Extract the [x, y] coordinate from the center of the cell holding the provided text.  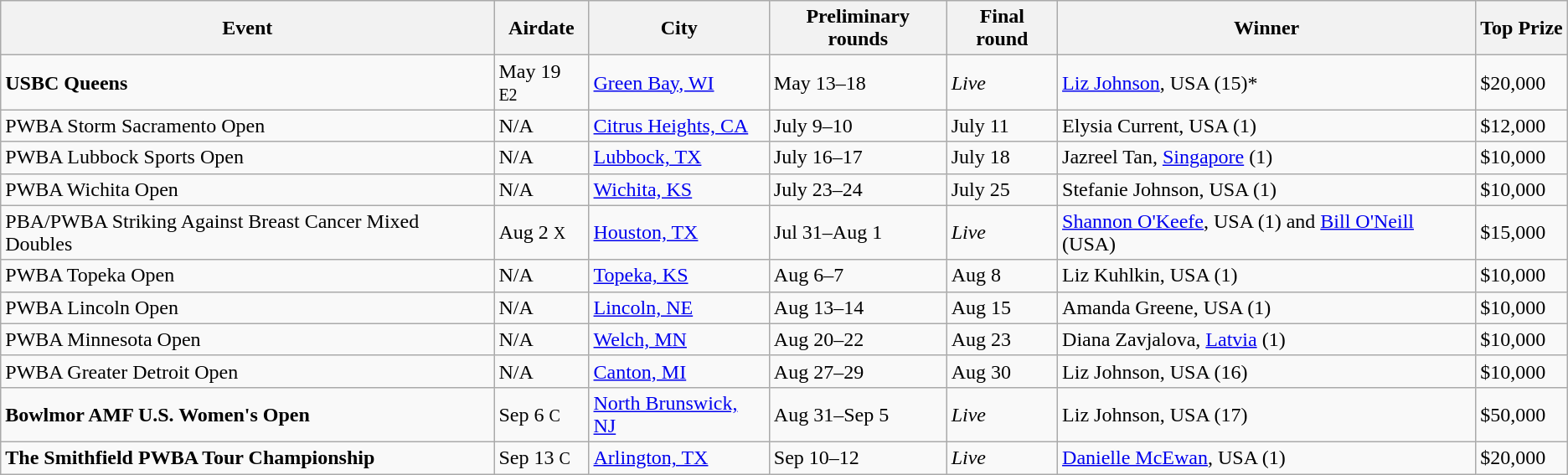
Aug 30 [1002, 371]
Danielle McEwan, USA (1) [1266, 457]
Final round [1002, 28]
Elysia Current, USA (1) [1266, 126]
Sep 10–12 [858, 457]
Aug 27–29 [858, 371]
Bowlmor AMF U.S. Women's Open [248, 414]
Sep 6 C [541, 414]
Diana Zavjalova, Latvia (1) [1266, 339]
July 18 [1002, 157]
July 16–17 [858, 157]
Lubbock, TX [678, 157]
Sep 13 C [541, 457]
May 13–18 [858, 82]
Event [248, 28]
Aug 2 X [541, 233]
Stefanie Johnson, USA (1) [1266, 189]
$15,000 [1521, 233]
PWBA Topeka Open [248, 276]
Canton, MI [678, 371]
Green Bay, WI [678, 82]
Airdate [541, 28]
Jul 31–Aug 1 [858, 233]
Aug 31–Sep 5 [858, 414]
Jazreel Tan, Singapore (1) [1266, 157]
May 19 E2 [541, 82]
Welch, MN [678, 339]
PWBA Lubbock Sports Open [248, 157]
July 11 [1002, 126]
PWBA Greater Detroit Open [248, 371]
Top Prize [1521, 28]
Liz Johnson, USA (17) [1266, 414]
July 9–10 [858, 126]
City [678, 28]
Arlington, TX [678, 457]
North Brunswick, NJ [678, 414]
Winner [1266, 28]
July 23–24 [858, 189]
Liz Johnson, USA (15)* [1266, 82]
Aug 23 [1002, 339]
Aug 20–22 [858, 339]
Houston, TX [678, 233]
$50,000 [1521, 414]
Wichita, KS [678, 189]
Aug 6–7 [858, 276]
July 25 [1002, 189]
Amanda Greene, USA (1) [1266, 307]
PWBA Storm Sacramento Open [248, 126]
PWBA Lincoln Open [248, 307]
$12,000 [1521, 126]
Aug 8 [1002, 276]
Aug 15 [1002, 307]
USBC Queens [248, 82]
Liz Kuhlkin, USA (1) [1266, 276]
Citrus Heights, CA [678, 126]
The Smithfield PWBA Tour Championship [248, 457]
Lincoln, NE [678, 307]
Preliminary rounds [858, 28]
PBA/PWBA Striking Against Breast Cancer Mixed Doubles [248, 233]
Aug 13–14 [858, 307]
Topeka, KS [678, 276]
Shannon O'Keefe, USA (1) and Bill O'Neill (USA) [1266, 233]
PWBA Minnesota Open [248, 339]
PWBA Wichita Open [248, 189]
Liz Johnson, USA (16) [1266, 371]
